Return [X, Y] of the center of cell containing provided text 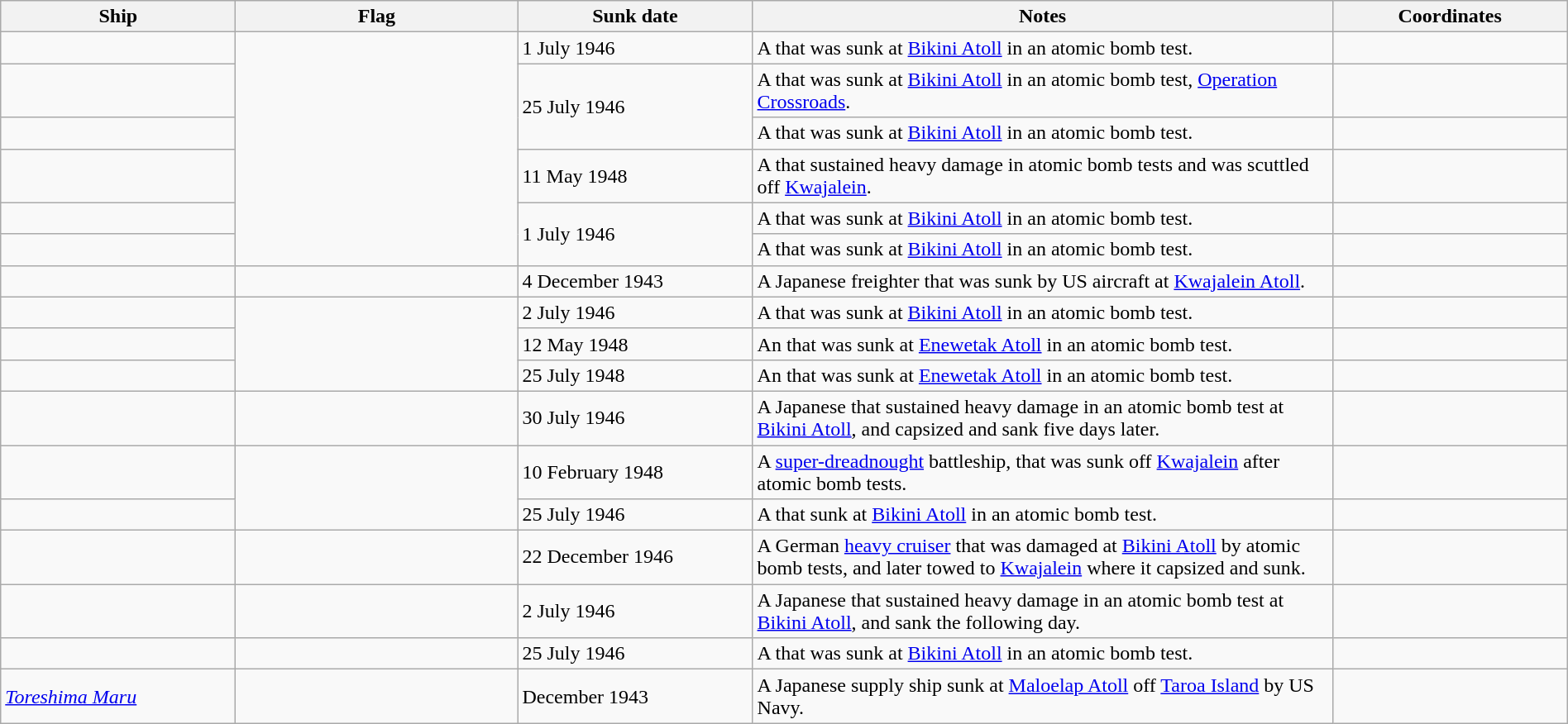
Coordinates [1450, 17]
22 December 1946 [635, 557]
Sunk date [635, 17]
Toreshima Maru [118, 696]
A that sustained heavy damage in atomic bomb tests and was scuttled off Kwajalein. [1042, 175]
11 May 1948 [635, 175]
A German heavy cruiser that was damaged at Bikini Atoll by atomic bomb tests, and later towed to Kwajalein where it capsized and sunk. [1042, 557]
Ship [118, 17]
A that was sunk at Bikini Atoll in an atomic bomb test, Operation Crossroads. [1042, 91]
Notes [1042, 17]
A super-dreadnought battleship, that was sunk off Kwajalein after atomic bomb tests. [1042, 471]
A that sunk at Bikini Atoll in an atomic bomb test. [1042, 515]
December 1943 [635, 696]
12 May 1948 [635, 344]
A Japanese that sustained heavy damage in an atomic bomb test at Bikini Atoll, and sank the following day. [1042, 612]
A Japanese supply ship sunk at Maloelap Atoll off Taroa Island by US Navy. [1042, 696]
25 July 1948 [635, 375]
A Japanese that sustained heavy damage in an atomic bomb test at Bikini Atoll, and capsized and sank five days later. [1042, 418]
A Japanese freighter that was sunk by US aircraft at Kwajalein Atoll. [1042, 281]
10 February 1948 [635, 471]
4 December 1943 [635, 281]
30 July 1946 [635, 418]
Flag [377, 17]
